Output the (X, Y) coordinate of the center of the cell containing the given text.  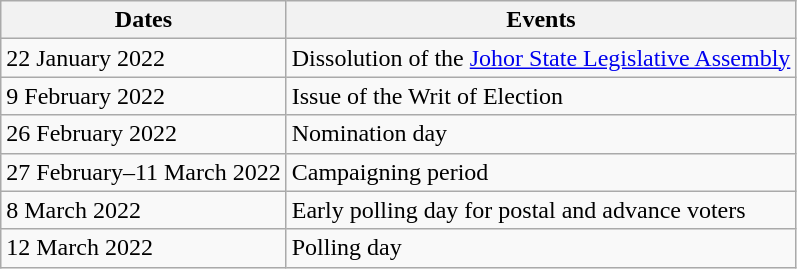
26 February 2022 (144, 134)
9 February 2022 (144, 96)
Early polling day for postal and advance voters (541, 210)
22 January 2022 (144, 58)
Nomination day (541, 134)
27 February–11 March 2022 (144, 172)
Dates (144, 20)
Issue of the Writ of Election (541, 96)
Dissolution of the Johor State Legislative Assembly (541, 58)
Campaigning period (541, 172)
Events (541, 20)
12 March 2022 (144, 248)
Polling day (541, 248)
8 March 2022 (144, 210)
